Search for the cell housing the specified text and yield its [x, y] center coordinate. 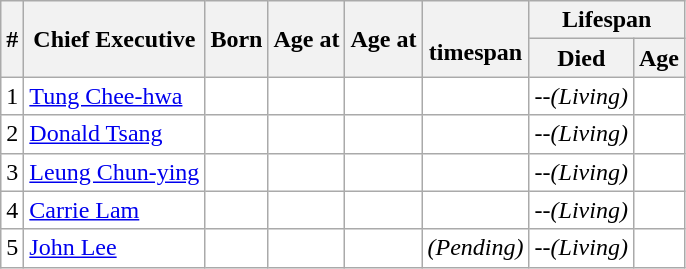
5 [12, 248]
Lifespan [606, 20]
3 [12, 172]
# [12, 39]
2 [12, 134]
Donald Tsang [114, 134]
timespan [476, 39]
Age [658, 58]
4 [12, 210]
John Lee [114, 248]
Carrie Lam [114, 210]
Leung Chun-ying [114, 172]
Tung Chee-hwa [114, 96]
(Pending) [476, 248]
1 [12, 96]
Died [581, 58]
Born [236, 39]
Chief Executive [114, 39]
